Find where the given text appears and provide that cell's center as (x, y) coordinate. 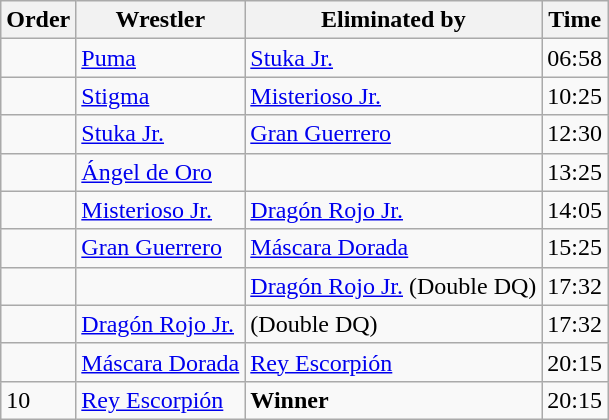
Wrestler (160, 20)
06:58 (575, 58)
10:25 (575, 96)
13:25 (575, 172)
Stigma (160, 96)
Dragón Rojo Jr. (Double DQ) (394, 286)
Time (575, 20)
14:05 (575, 210)
Winner (394, 400)
10 (38, 400)
Puma (160, 58)
12:30 (575, 134)
Ángel de Oro (160, 172)
Eliminated by (394, 20)
Order (38, 20)
15:25 (575, 248)
(Double DQ) (394, 324)
